Capture the cell that displays the provided text and extract its [X, Y] central coordinate. 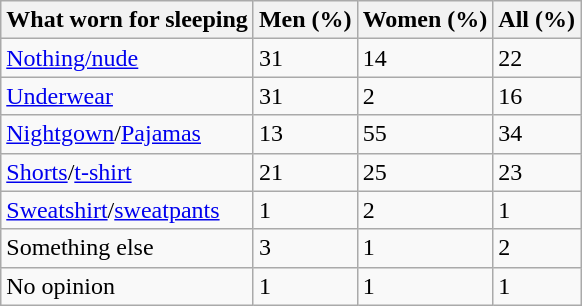
23 [537, 172]
13 [305, 134]
25 [425, 172]
16 [537, 96]
What worn for sleeping [128, 20]
22 [537, 58]
21 [305, 172]
Nightgown/Pajamas [128, 134]
Underwear [128, 96]
No opinion [128, 286]
Sweatshirt/sweatpants [128, 210]
55 [425, 134]
14 [425, 58]
Shorts/t-shirt [128, 172]
Something else [128, 248]
All (%) [537, 20]
Men (%) [305, 20]
3 [305, 248]
Nothing/nude [128, 58]
34 [537, 134]
Women (%) [425, 20]
